Extract the [X, Y] coordinate from the center of the cell holding the provided text.  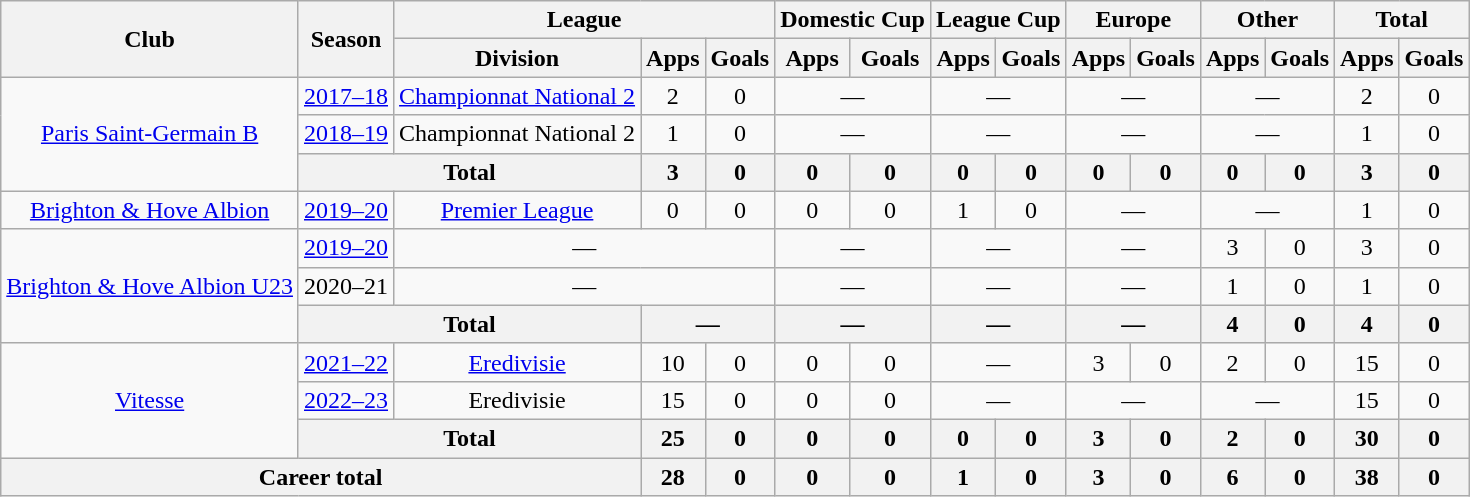
6 [1232, 477]
Brighton & Hove Albion [150, 210]
Season [346, 39]
25 [673, 438]
38 [1367, 477]
2021–22 [346, 362]
30 [1367, 438]
Career total [321, 477]
2022–23 [346, 400]
2017–18 [346, 96]
Europe [1133, 20]
Brighton & Hove Albion U23 [150, 286]
Premier League [518, 210]
2020–21 [346, 286]
28 [673, 477]
10 [673, 362]
Club [150, 39]
2018–19 [346, 134]
League [584, 20]
Other [1267, 20]
Paris Saint-Germain B [150, 134]
Division [518, 58]
League Cup [998, 20]
Vitesse [150, 400]
Domestic Cup [853, 20]
